Return (x, y) of the center of cell containing provided text 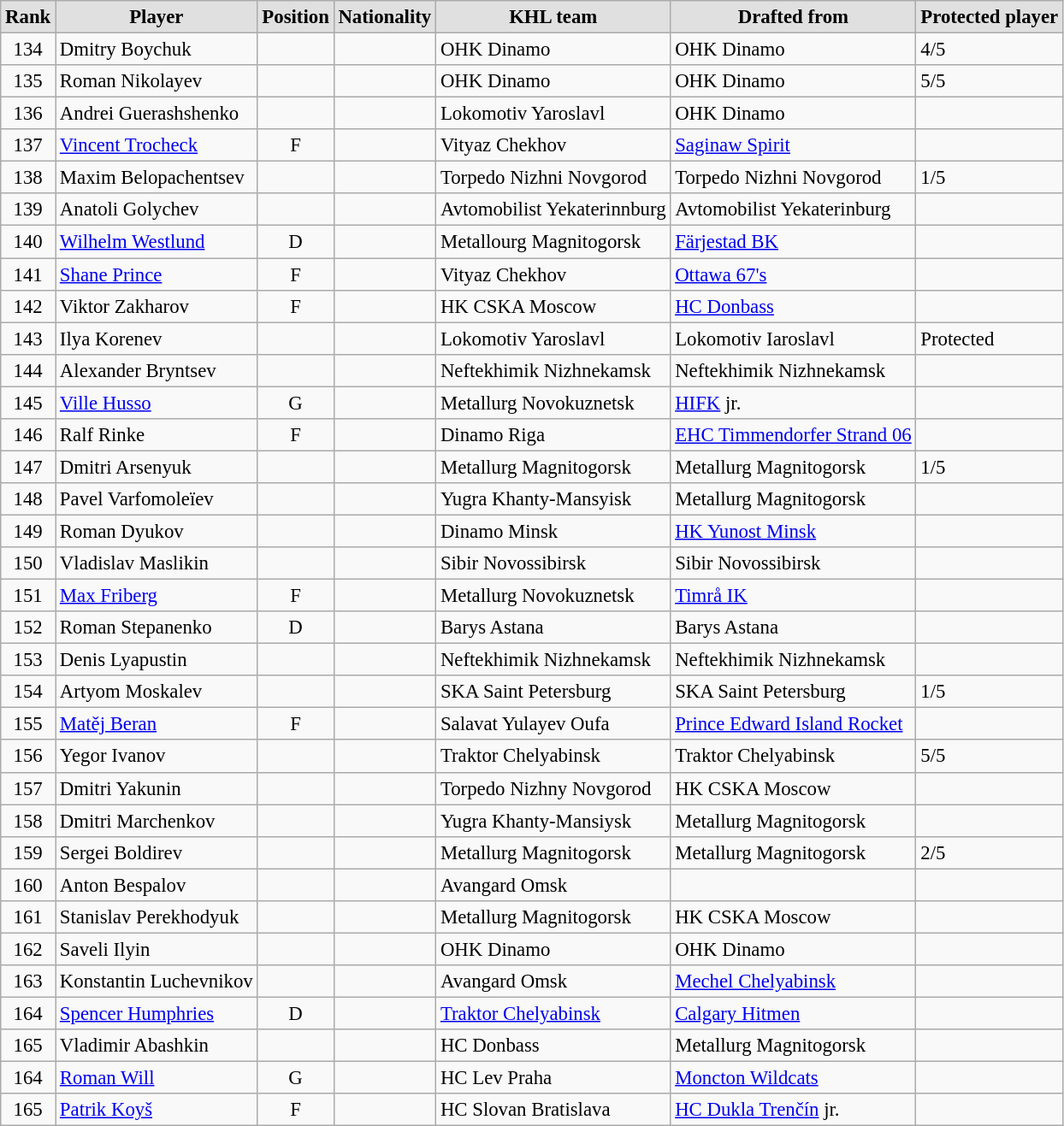
KHL team (553, 17)
151 (28, 596)
Yugra Khanty-Mansiysk (553, 821)
144 (28, 370)
149 (28, 531)
Ottawa 67's (794, 274)
Roman Dyukov (157, 531)
156 (28, 757)
Dmitry Boychuk (157, 50)
Rank (28, 17)
Dmitri Arsenyuk (157, 467)
Roman Stepanenko (157, 628)
Matěj Beran (157, 724)
Spencer Humphries (157, 1013)
162 (28, 949)
152 (28, 628)
Viktor Zakharov (157, 306)
159 (28, 852)
Ilya Korenev (157, 339)
Dinamo Minsk (553, 531)
143 (28, 339)
Konstantin Luchevnikov (157, 982)
136 (28, 114)
154 (28, 692)
Protected player (989, 17)
Avtomobilist Yekaterinnburg (553, 209)
Roman Nikolayev (157, 81)
Protected (989, 339)
Lokomotiv Iaroslavl (794, 339)
HC Dukla Trenčín jr. (794, 1110)
153 (28, 660)
Dinamo Riga (553, 435)
Vladimir Abashkin (157, 1046)
Avtomobilist Yekaterinburg (794, 209)
Yegor Ivanov (157, 757)
Timrå IK (794, 596)
Artyom Moskalev (157, 692)
Player (157, 17)
Shane Prince (157, 274)
Wilhelm Westlund (157, 242)
Färjestad BK (794, 242)
Mechel Chelyabinsk (794, 982)
140 (28, 242)
Vincent Trocheck (157, 145)
HC Slovan Bratislava (553, 1110)
146 (28, 435)
Roman Will (157, 1078)
158 (28, 821)
Denis Lyapustin (157, 660)
145 (28, 403)
163 (28, 982)
142 (28, 306)
Torpedo Nizhny Novgorod (553, 788)
Drafted from (794, 17)
Alexander Bryntsev (157, 370)
HK Yunost Minsk (794, 531)
2/5 (989, 852)
150 (28, 563)
4/5 (989, 50)
161 (28, 917)
Nationality (385, 17)
Position (296, 17)
Max Friberg (157, 596)
Saginaw Spirit (794, 145)
155 (28, 724)
Salavat Yulayev Oufa (553, 724)
160 (28, 885)
141 (28, 274)
Saveli Ilyin (157, 949)
Dmitri Yakunin (157, 788)
Ville Husso (157, 403)
HC Lev Praha (553, 1078)
Pavel Varfomoleïev (157, 499)
Prince Edward Island Rocket (794, 724)
Anatoli Golychev (157, 209)
Andrei Guerashshenko (157, 114)
HIFK jr. (794, 403)
Ralf Rinke (157, 435)
Vladislav Maslikin (157, 563)
Stanislav Perekhodyuk (157, 917)
EHC Timmendorfer Strand 06 (794, 435)
Moncton Wildcats (794, 1078)
Patrik Koyš (157, 1110)
134 (28, 50)
Sergei Boldirev (157, 852)
Metallourg Magnitogorsk (553, 242)
Dmitri Marchenkov (157, 821)
148 (28, 499)
137 (28, 145)
135 (28, 81)
138 (28, 178)
Calgary Hitmen (794, 1013)
139 (28, 209)
Anton Bespalov (157, 885)
Maxim Belopachentsev (157, 178)
157 (28, 788)
147 (28, 467)
Yugra Khanty-Mansyisk (553, 499)
